Pinpoint the cell where the given text exists, returning its [X, Y] midpoint coordinate. 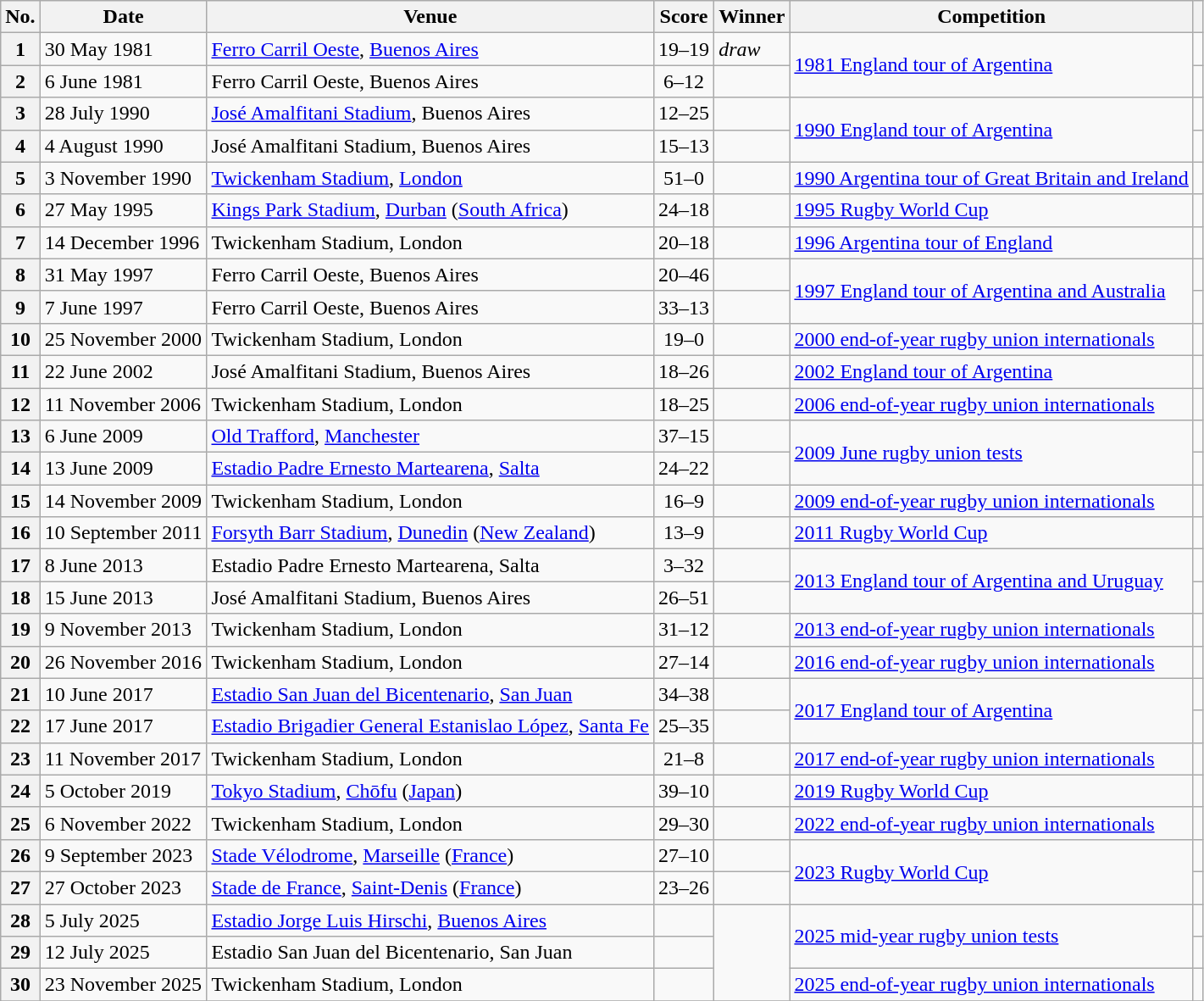
10 September 2011 [124, 533]
18–26 [685, 371]
2022 end-of-year rugby union internationals [991, 823]
Forsyth Barr Stadium, Dunedin (New Zealand) [430, 533]
No. [20, 17]
5 [20, 178]
22 [20, 726]
33–13 [685, 307]
1995 Rugby World Cup [991, 210]
2 [20, 81]
7 June 1997 [124, 307]
11 November 2017 [124, 759]
13–9 [685, 533]
19–19 [685, 49]
Stade Vélodrome, Marseille (France) [430, 855]
15 [20, 501]
1996 Argentina tour of England [991, 242]
8 June 2013 [124, 565]
27 May 1995 [124, 210]
Old Trafford, Manchester [430, 437]
14 [20, 469]
21–8 [685, 759]
8 [20, 275]
28 [20, 920]
Kings Park Stadium, Durban (South Africa) [430, 210]
4 [20, 146]
2006 end-of-year rugby union internationals [991, 404]
13 [20, 437]
2000 end-of-year rugby union internationals [991, 339]
12 [20, 404]
37–15 [685, 437]
18–25 [685, 404]
3 [20, 114]
23 November 2025 [124, 985]
14 November 2009 [124, 501]
2025 mid-year rugby union tests [991, 936]
6 June 2009 [124, 437]
26–51 [685, 598]
10 June 2017 [124, 694]
1990 Argentina tour of Great Britain and Ireland [991, 178]
3–32 [685, 565]
Stade de France, Saint-Denis (France) [430, 887]
25 [20, 823]
2013 end-of-year rugby union internationals [991, 630]
20–18 [685, 242]
2019 Rugby World Cup [991, 791]
5 October 2019 [124, 791]
10 [20, 339]
2009 June rugby union tests [991, 453]
15 June 2013 [124, 598]
21 [20, 694]
27–14 [685, 662]
2023 Rugby World Cup [991, 871]
1981 England tour of Argentina [991, 65]
9 November 2013 [124, 630]
27 October 2023 [124, 887]
26 [20, 855]
9 September 2023 [124, 855]
2017 England tour of Argentina [991, 710]
51–0 [685, 178]
12–25 [685, 114]
20–46 [685, 275]
34–38 [685, 694]
5 July 2025 [124, 920]
23–26 [685, 887]
18 [20, 598]
39–10 [685, 791]
1 [20, 49]
2025 end-of-year rugby union internationals [991, 985]
2002 England tour of Argentina [991, 371]
1990 England tour of Argentina [991, 130]
31–12 [685, 630]
25 November 2000 [124, 339]
6 [20, 210]
22 June 2002 [124, 371]
2013 England tour of Argentina and Uruguay [991, 581]
Tokyo Stadium, Chōfu (Japan) [430, 791]
draw [752, 49]
24 [20, 791]
26 November 2016 [124, 662]
Competition [991, 17]
Estadio Jorge Luis Hirschi, Buenos Aires [430, 920]
2016 end-of-year rugby union internationals [991, 662]
23 [20, 759]
1997 England tour of Argentina and Australia [991, 291]
27–10 [685, 855]
2011 Rugby World Cup [991, 533]
Estadio Brigadier General Estanislao López, Santa Fe [430, 726]
7 [20, 242]
6–12 [685, 81]
2009 end-of-year rugby union internationals [991, 501]
Date [124, 17]
Venue [430, 17]
30 [20, 985]
Score [685, 17]
24–22 [685, 469]
3 November 1990 [124, 178]
15–13 [685, 146]
13 June 2009 [124, 469]
28 July 1990 [124, 114]
17 June 2017 [124, 726]
9 [20, 307]
11 [20, 371]
12 July 2025 [124, 953]
Winner [752, 17]
19 [20, 630]
19–0 [685, 339]
16–9 [685, 501]
17 [20, 565]
6 November 2022 [124, 823]
20 [20, 662]
24–18 [685, 210]
6 June 1981 [124, 81]
11 November 2006 [124, 404]
16 [20, 533]
2017 end-of-year rugby union internationals [991, 759]
25–35 [685, 726]
14 December 1996 [124, 242]
31 May 1997 [124, 275]
27 [20, 887]
4 August 1990 [124, 146]
29–30 [685, 823]
30 May 1981 [124, 49]
29 [20, 953]
